Scan for the cell matching the given text and deliver its (X, Y) coordinate at center. 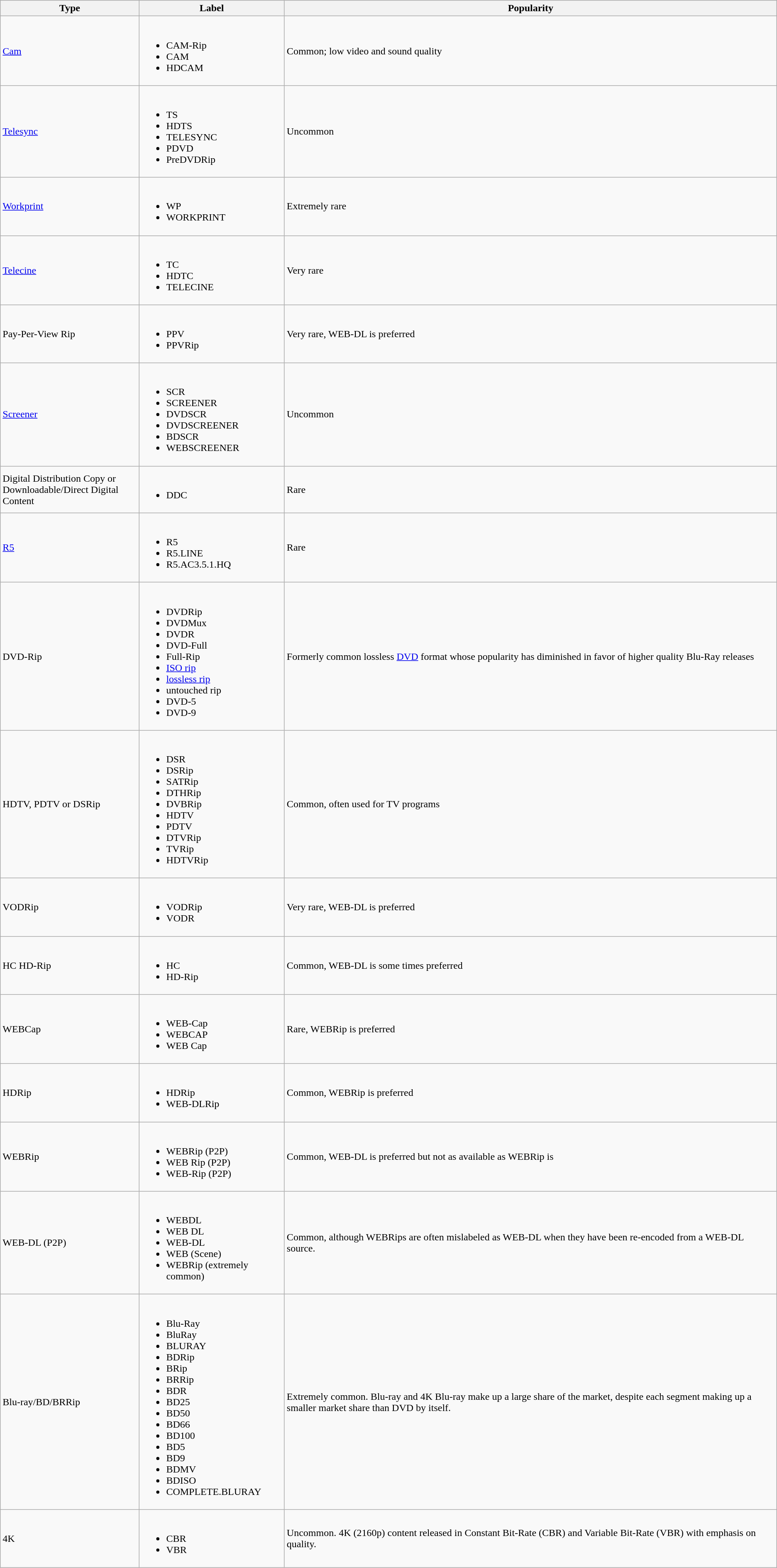
Label (212, 8)
HDTV, PDTV or DSRip (70, 804)
WEB-DL (P2P) (70, 1243)
WEBCap (70, 1029)
Telesync (70, 131)
Formerly common lossless DVD format whose popularity has diminished in favor of higher quality Blu-Ray releases (530, 656)
DDC (212, 489)
Blu-ray/BD/BRRip (70, 1402)
WEBRip (70, 1157)
CAM-RipCAMHDCAM (212, 51)
Common, WEB-DL is preferred but not as available as WEBRip is (530, 1157)
Screener (70, 414)
Blu-RayBluRayBLURAYBDRipBRipBRRipBDRBD25BD50BD66BD100BD5BD9BDMVBDISOCOMPLETE.BLURAY (212, 1402)
Uncommon. 4K (2160p) content released in Constant Bit-Rate (CBR) and Variable Bit-Rate (VBR) with emphasis on quality. (530, 1539)
Common, WEB-DL is some times preferred (530, 965)
WPWORKPRINT (212, 206)
R5R5.LINER5.AC3.5.1.HQ (212, 547)
Digital Distribution Copy orDownloadable/Direct Digital Content (70, 489)
Extremely rare (530, 206)
Type (70, 8)
DVD-Rip (70, 656)
Telecine (70, 270)
Rare, WEBRip is preferred (530, 1029)
CBRVBR (212, 1539)
HC HD-Rip (70, 965)
Common, although WEBRips are often mislabeled as WEB-DL when they have been re-encoded from a WEB-DL source. (530, 1243)
HDRip (70, 1093)
DVDRipDVDMuxDVDRDVD-FullFull-RipISO riplossless ripuntouched ripDVD-5DVD-9 (212, 656)
R5 (70, 547)
TSHDTSTELESYNCPDVDPreDVDRip (212, 131)
VODRipVODR (212, 907)
HCHD-Rip (212, 965)
WEBDLWEB DLWEB-DLWEB (Scene)WEBRip (extremely common) (212, 1243)
Pay-Per-View Rip (70, 334)
Common; low video and sound quality (530, 51)
VODRip (70, 907)
WEB-CapWEBCAPWEB Cap (212, 1029)
HDRipWEB-DLRip (212, 1093)
Cam (70, 51)
TCHDTCTELECINE (212, 270)
Workprint (70, 206)
PPVPPVRip (212, 334)
Common, WEBRip is preferred (530, 1093)
Common, often used for TV programs (530, 804)
4K (70, 1539)
WEBRip (P2P)WEB Rip (P2P)WEB-Rip (P2P) (212, 1157)
Very rare (530, 270)
SCRSCREENERDVDSCRDVDSCREENERBDSCRWEBSCREENER (212, 414)
Popularity (530, 8)
DSRDSRipSATRipDTHRipDVBRipHDTVPDTVDTVRipTVRipHDTVRip (212, 804)
